Find where the given text appears and provide that cell's center as [X, Y] coordinate. 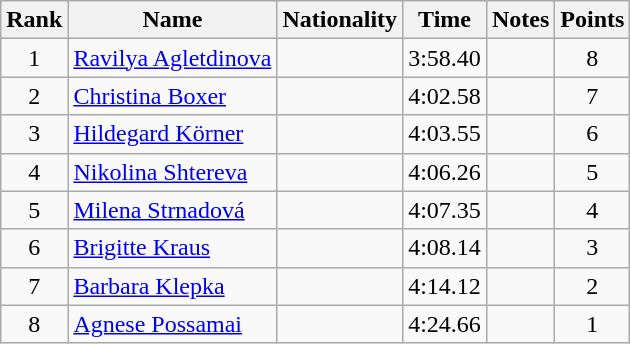
4:07.35 [445, 210]
4:24.66 [445, 324]
Rank [34, 20]
4:14.12 [445, 286]
Ravilya Agletdinova [172, 58]
4:02.58 [445, 96]
Christina Boxer [172, 96]
4:08.14 [445, 248]
Time [445, 20]
Brigitte Kraus [172, 248]
Hildegard Körner [172, 134]
Nationality [340, 20]
Name [172, 20]
4:03.55 [445, 134]
Notes [520, 20]
Nikolina Shtereva [172, 172]
Barbara Klepka [172, 286]
Agnese Possamai [172, 324]
Milena Strnadová [172, 210]
4:06.26 [445, 172]
3:58.40 [445, 58]
Points [592, 20]
